Return the [X, Y] coordinate for the center point of the cell that contains the specified text.  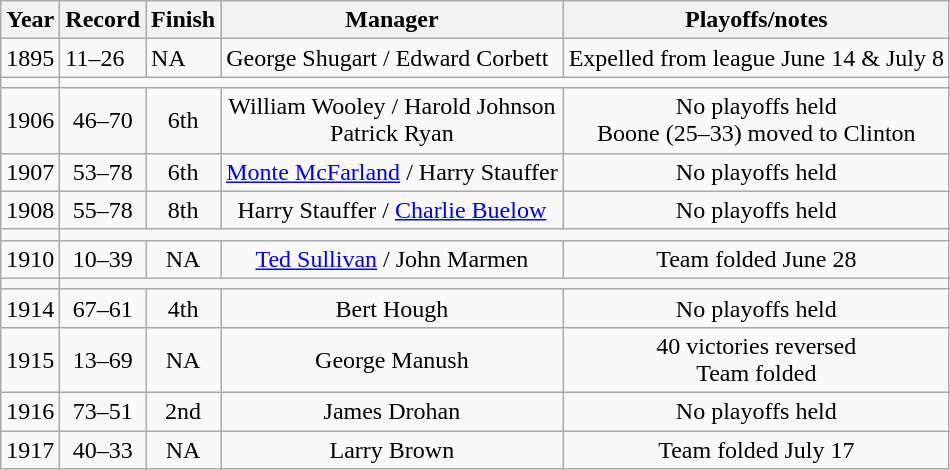
Team folded July 17 [756, 449]
Bert Hough [392, 308]
8th [184, 210]
Year [30, 20]
1906 [30, 120]
46–70 [103, 120]
Team folded June 28 [756, 259]
Record [103, 20]
4th [184, 308]
11–26 [103, 58]
2nd [184, 411]
George Shugart / Edward Corbett [392, 58]
1917 [30, 449]
1914 [30, 308]
13–69 [103, 360]
Manager [392, 20]
67–61 [103, 308]
1916 [30, 411]
73–51 [103, 411]
Playoffs/notes [756, 20]
1908 [30, 210]
1915 [30, 360]
55–78 [103, 210]
40 victories reversedTeam folded [756, 360]
No playoffs held Boone (25–33) moved to Clinton [756, 120]
William Wooley / Harold Johnson Patrick Ryan [392, 120]
53–78 [103, 172]
Monte McFarland / Harry Stauffer [392, 172]
Ted Sullivan / John Marmen [392, 259]
Harry Stauffer / Charlie Buelow [392, 210]
Finish [184, 20]
1895 [30, 58]
1907 [30, 172]
1910 [30, 259]
James Drohan [392, 411]
Larry Brown [392, 449]
Expelled from league June 14 & July 8 [756, 58]
George Manush [392, 360]
10–39 [103, 259]
40–33 [103, 449]
